Determine the [X, Y] coordinate at the center of the cell enclosing the given text.  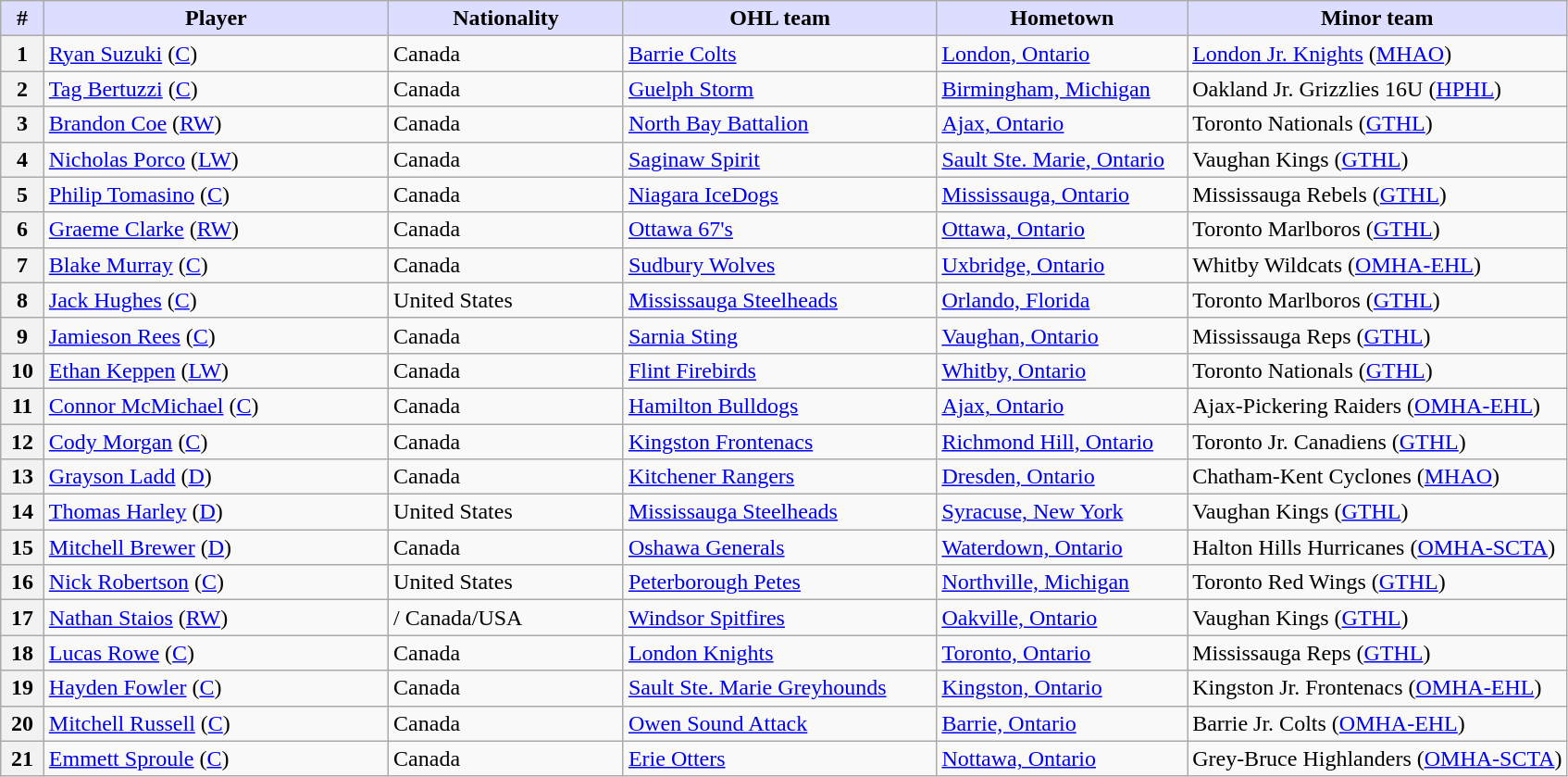
Oakville, Ontario [1063, 618]
Nathan Staios (RW) [216, 618]
Vaughan, Ontario [1063, 335]
Jamieson Rees (C) [216, 335]
Tag Bertuzzi (C) [216, 89]
Hometown [1063, 19]
6 [22, 230]
Uxbridge, Ontario [1063, 265]
2 [22, 89]
Ajax-Pickering Raiders (OMHA-EHL) [1377, 406]
Kingston Jr. Frontenacs (OMHA-EHL) [1377, 688]
Kingston, Ontario [1063, 688]
Sault Ste. Marie Greyhounds [779, 688]
Halton Hills Hurricanes (OMHA-SCTA) [1377, 547]
Syracuse, New York [1063, 512]
14 [22, 512]
Ethan Keppen (LW) [216, 370]
Connor McMichael (C) [216, 406]
London, Ontario [1063, 54]
Saginaw Spirit [779, 159]
Hayden Fowler (C) [216, 688]
9 [22, 335]
Sault Ste. Marie, Ontario [1063, 159]
11 [22, 406]
Barrie Jr. Colts (OMHA-EHL) [1377, 723]
Barrie, Ontario [1063, 723]
Chatham-Kent Cyclones (MHAO) [1377, 477]
Nicholas Porco (LW) [216, 159]
Toronto, Ontario [1063, 653]
Blake Murray (C) [216, 265]
Player [216, 19]
Orlando, Florida [1063, 300]
Dresden, Ontario [1063, 477]
Kingston Frontenacs [779, 442]
Guelph Storm [779, 89]
Windsor Spitfires [779, 618]
18 [22, 653]
Grayson Ladd (D) [216, 477]
21 [22, 758]
5 [22, 194]
3 [22, 124]
15 [22, 547]
Ottawa 67's [779, 230]
Ottawa, Ontario [1063, 230]
London Knights [779, 653]
16 [22, 583]
1 [22, 54]
Barrie Colts [779, 54]
Mitchell Russell (C) [216, 723]
Lucas Rowe (C) [216, 653]
Sarnia Sting [779, 335]
4 [22, 159]
Nationality [506, 19]
Mitchell Brewer (D) [216, 547]
Richmond Hill, Ontario [1063, 442]
North Bay Battalion [779, 124]
13 [22, 477]
19 [22, 688]
Philip Tomasino (C) [216, 194]
Cody Morgan (C) [216, 442]
Nottawa, Ontario [1063, 758]
Sudbury Wolves [779, 265]
Birmingham, Michigan [1063, 89]
Kitchener Rangers [779, 477]
Peterborough Petes [779, 583]
Graeme Clarke (RW) [216, 230]
Waterdown, Ontario [1063, 547]
Thomas Harley (D) [216, 512]
/ Canada/USA [506, 618]
20 [22, 723]
Northville, Michigan [1063, 583]
10 [22, 370]
London Jr. Knights (MHAO) [1377, 54]
Whitby, Ontario [1063, 370]
Ryan Suzuki (C) [216, 54]
# [22, 19]
12 [22, 442]
8 [22, 300]
Toronto Red Wings (GTHL) [1377, 583]
OHL team [779, 19]
Jack Hughes (C) [216, 300]
Minor team [1377, 19]
Oshawa Generals [779, 547]
Grey-Bruce Highlanders (OMHA-SCTA) [1377, 758]
Mississauga, Ontario [1063, 194]
Owen Sound Attack [779, 723]
17 [22, 618]
Emmett Sproule (C) [216, 758]
7 [22, 265]
Brandon Coe (RW) [216, 124]
Toronto Jr. Canadiens (GTHL) [1377, 442]
Flint Firebirds [779, 370]
Mississauga Rebels (GTHL) [1377, 194]
Niagara IceDogs [779, 194]
Oakland Jr. Grizzlies 16U (HPHL) [1377, 89]
Hamilton Bulldogs [779, 406]
Nick Robertson (C) [216, 583]
Erie Otters [779, 758]
Whitby Wildcats (OMHA-EHL) [1377, 265]
